Find where the given text appears and provide that cell's center as [x, y] coordinate. 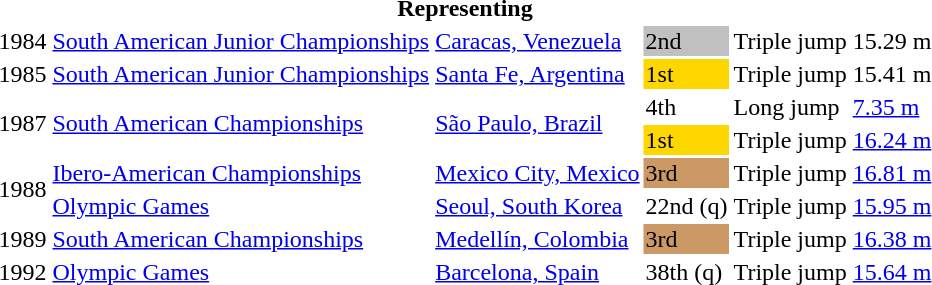
Mexico City, Mexico [538, 173]
Santa Fe, Argentina [538, 74]
Long jump [790, 107]
22nd (q) [686, 206]
Ibero-American Championships [241, 173]
Caracas, Venezuela [538, 41]
Medellín, Colombia [538, 239]
Seoul, South Korea [538, 206]
Olympic Games [241, 206]
São Paulo, Brazil [538, 124]
2nd [686, 41]
4th [686, 107]
